For the text-containing cell, return its midpoint in (X, Y) coordinate format. 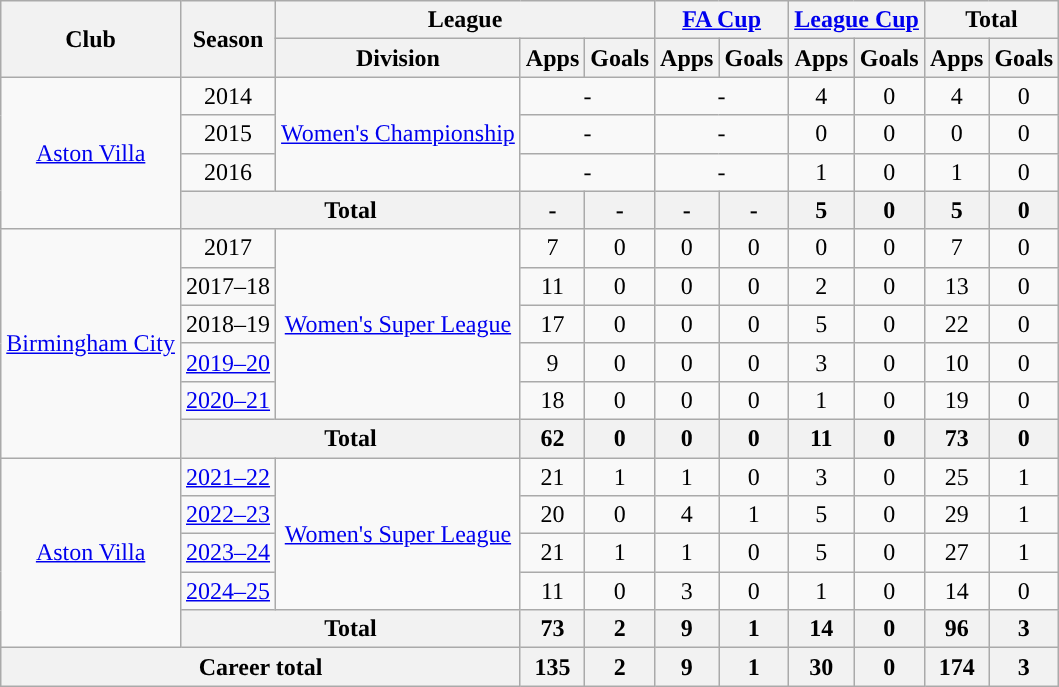
20 (552, 515)
2014 (228, 96)
Women's Championship (398, 134)
2021–22 (228, 477)
2019–20 (228, 362)
135 (552, 667)
FA Cup (722, 20)
13 (956, 286)
27 (956, 553)
10 (956, 362)
2018–19 (228, 324)
Career total (261, 667)
25 (956, 477)
29 (956, 515)
2020–21 (228, 400)
2023–24 (228, 553)
96 (956, 629)
League Cup (857, 20)
Season (228, 39)
62 (552, 438)
30 (822, 667)
17 (552, 324)
2024–25 (228, 591)
22 (956, 324)
2015 (228, 134)
18 (552, 400)
Birmingham City (91, 343)
2016 (228, 172)
Division (398, 58)
174 (956, 667)
2017–18 (228, 286)
2022–23 (228, 515)
Club (91, 39)
League (466, 20)
19 (956, 400)
2017 (228, 248)
